Extract the [X, Y] coordinate from the center of the cell holding the provided text.  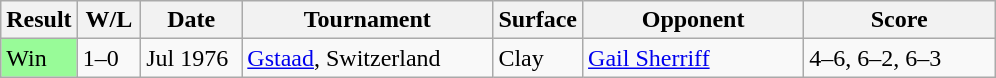
Win [39, 58]
4–6, 6–2, 6–3 [900, 58]
1–0 [109, 58]
Score [900, 20]
Date [192, 20]
W/L [109, 20]
Gstaad, Switzerland [368, 58]
Jul 1976 [192, 58]
Clay [538, 58]
Surface [538, 20]
Result [39, 20]
Gail Sherriff [694, 58]
Tournament [368, 20]
Opponent [694, 20]
